Return [X, Y] of the center of cell containing provided text 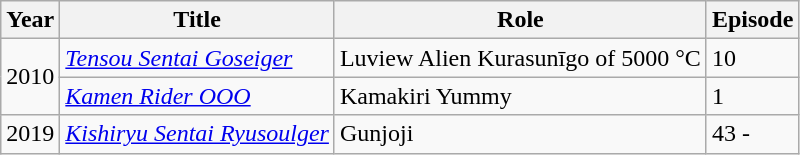
Tensou Sentai Goseiger [198, 58]
43 - [752, 134]
Year [30, 20]
Luview Alien Kurasunīgo of 5000 °C [520, 58]
1 [752, 96]
Kamen Rider OOO [198, 96]
Gunjoji [520, 134]
Episode [752, 20]
2019 [30, 134]
Role [520, 20]
Title [198, 20]
Kishiryu Sentai Ryusoulger [198, 134]
2010 [30, 77]
Kamakiri Yummy [520, 96]
10 [752, 58]
